Identify which cell holds the provided text, then report its [x, y] central coordinate. 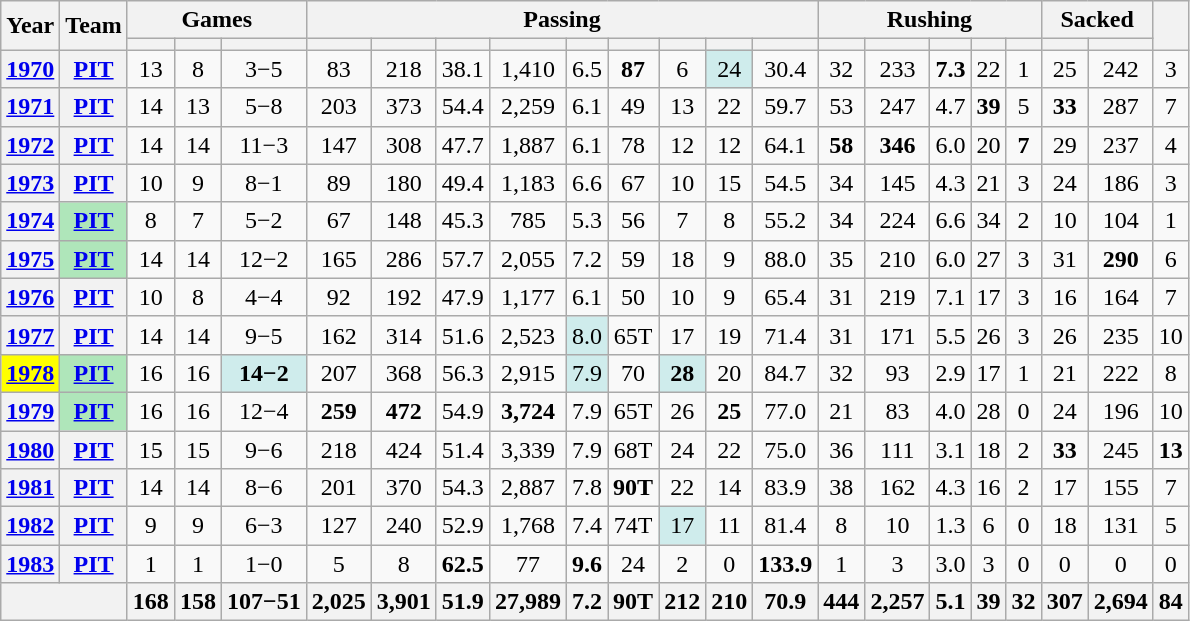
2,055 [528, 259]
7.1 [950, 297]
27 [988, 259]
59.7 [786, 107]
84.7 [786, 373]
307 [1064, 602]
3,724 [528, 411]
5−8 [264, 107]
49.4 [462, 183]
87 [634, 69]
3.1 [950, 449]
5−2 [264, 221]
201 [338, 488]
74T [634, 526]
78 [634, 145]
207 [338, 373]
1973 [30, 183]
49 [634, 107]
54.3 [462, 488]
3,901 [404, 602]
2,915 [528, 373]
785 [528, 221]
158 [198, 602]
7.4 [586, 526]
Passing [562, 20]
38.1 [462, 69]
424 [404, 449]
148 [404, 221]
1970 [30, 69]
89 [338, 183]
56.3 [462, 373]
6.5 [586, 69]
155 [1120, 488]
212 [682, 602]
8−1 [264, 183]
4−4 [264, 297]
Year [30, 26]
54.4 [462, 107]
1971 [30, 107]
75.0 [786, 449]
165 [338, 259]
1978 [30, 373]
59 [634, 259]
1981 [30, 488]
147 [338, 145]
52.9 [462, 526]
308 [404, 145]
180 [404, 183]
93 [898, 373]
240 [404, 526]
30.4 [786, 69]
196 [1120, 411]
1,768 [528, 526]
29 [1064, 145]
5.3 [586, 221]
11−3 [264, 145]
1980 [30, 449]
2,887 [528, 488]
56 [634, 221]
45.3 [462, 221]
70.9 [786, 602]
3−5 [264, 69]
171 [898, 335]
168 [150, 602]
5.5 [950, 335]
7.8 [586, 488]
51.6 [462, 335]
83.9 [786, 488]
235 [1120, 335]
164 [1120, 297]
133.9 [786, 564]
1,887 [528, 145]
6−3 [264, 526]
222 [1120, 373]
3,339 [528, 449]
47.9 [462, 297]
8.0 [586, 335]
27,989 [528, 602]
1972 [30, 145]
8−6 [264, 488]
1−0 [264, 564]
4.7 [950, 107]
84 [1170, 602]
35 [842, 259]
1976 [30, 297]
287 [1120, 107]
36 [842, 449]
1.3 [950, 526]
70 [634, 373]
53 [842, 107]
19 [730, 335]
55.2 [786, 221]
47.7 [462, 145]
14−2 [264, 373]
472 [404, 411]
1,177 [528, 297]
203 [338, 107]
370 [404, 488]
4.0 [950, 411]
186 [1120, 183]
219 [898, 297]
54.9 [462, 411]
242 [1120, 69]
1983 [30, 564]
1982 [30, 526]
346 [898, 145]
2,694 [1120, 602]
1,183 [528, 183]
65.4 [786, 297]
1975 [30, 259]
373 [404, 107]
54.5 [786, 183]
81.4 [786, 526]
68T [634, 449]
9.6 [586, 564]
245 [1120, 449]
224 [898, 221]
131 [1120, 526]
1,410 [528, 69]
12−2 [264, 259]
314 [404, 335]
2,257 [898, 602]
88.0 [786, 259]
71.4 [786, 335]
62.5 [462, 564]
51.4 [462, 449]
127 [338, 526]
92 [338, 297]
4 [1170, 145]
104 [1120, 221]
2,259 [528, 107]
2,025 [338, 602]
12−4 [264, 411]
259 [338, 411]
1977 [30, 335]
3.0 [950, 564]
290 [1120, 259]
1974 [30, 221]
107−51 [264, 602]
247 [898, 107]
Games [216, 20]
77.0 [786, 411]
444 [842, 602]
2,523 [528, 335]
9−5 [264, 335]
286 [404, 259]
1979 [30, 411]
111 [898, 449]
7.3 [950, 69]
Sacked [1097, 20]
Team [94, 26]
368 [404, 373]
77 [528, 564]
9−6 [264, 449]
58 [842, 145]
11 [730, 526]
50 [634, 297]
233 [898, 69]
237 [1120, 145]
Rushing [930, 20]
145 [898, 183]
5.1 [950, 602]
51.9 [462, 602]
192 [404, 297]
57.7 [462, 259]
38 [842, 488]
64.1 [786, 145]
2.9 [950, 373]
